Find where the given text appears and provide that cell's center as (x, y) coordinate. 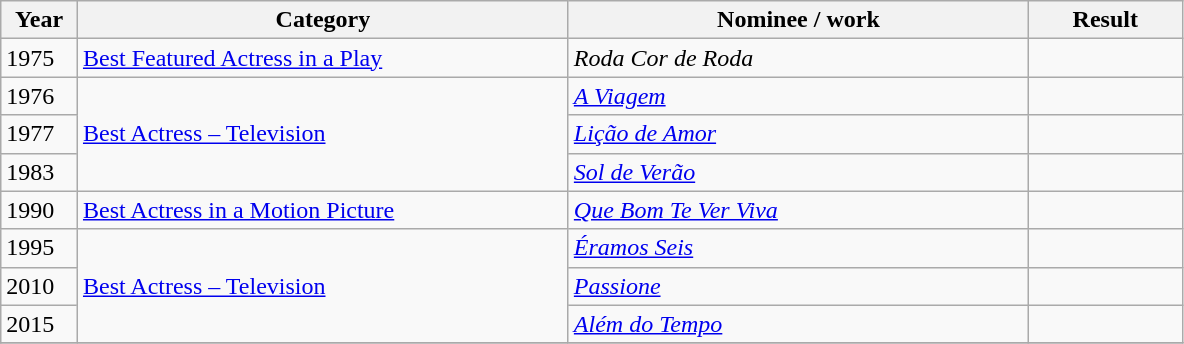
1977 (40, 134)
Result (1106, 20)
Éramos Seis (798, 248)
Best Featured Actress in a Play (322, 58)
A Viagem (798, 96)
2010 (40, 286)
Year (40, 20)
1995 (40, 248)
1975 (40, 58)
Passione (798, 286)
Roda Cor de Roda (798, 58)
Nominee / work (798, 20)
1983 (40, 172)
1990 (40, 210)
Que Bom Te Ver Viva (798, 210)
Além do Tempo (798, 324)
Sol de Verão (798, 172)
1976 (40, 96)
Best Actress in a Motion Picture (322, 210)
2015 (40, 324)
Lição de Amor (798, 134)
Category (322, 20)
